Locate the cell with the specified text and output its (X, Y) center coordinate. 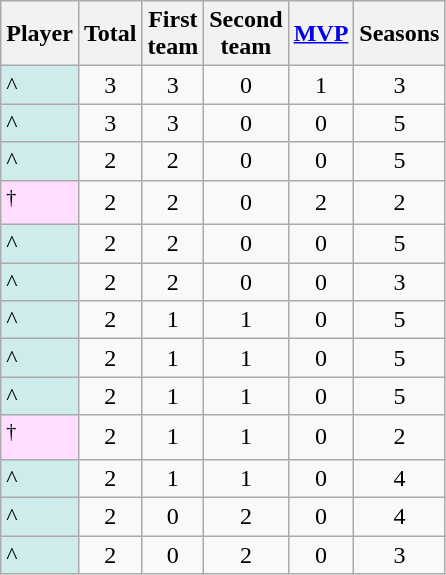
First team (173, 34)
MVP (321, 34)
Player (40, 34)
Total (110, 34)
Seasons (400, 34)
Second team (246, 34)
